Scan for the cell matching the given text and deliver its [X, Y] coordinate at center. 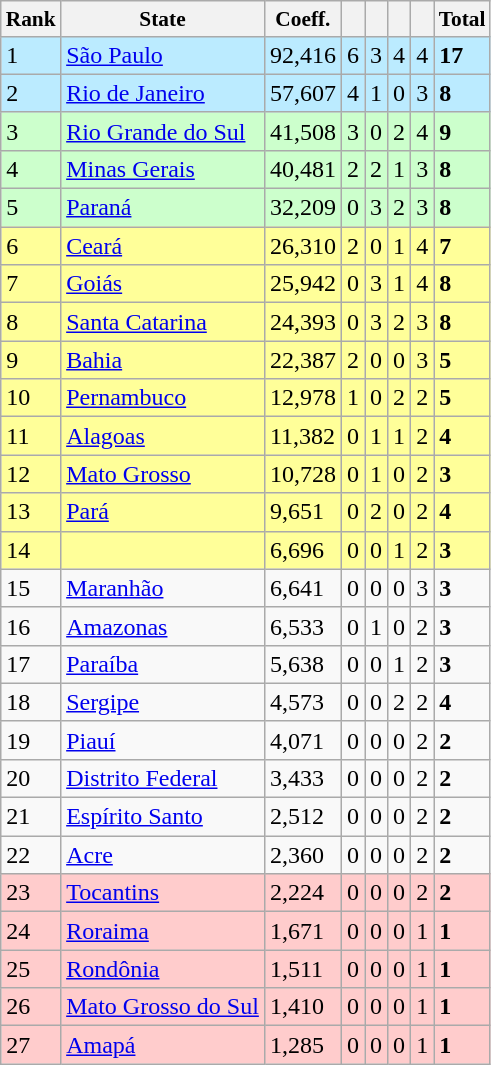
12 [31, 474]
57,607 [302, 93]
Pará [163, 512]
Amazonas [163, 626]
13 [31, 512]
16 [31, 626]
6,533 [302, 626]
Coeff. [302, 19]
Minas Gerais [163, 169]
São Paulo [163, 55]
22,387 [302, 360]
26,310 [302, 246]
Espírito Santo [163, 817]
Sergipe [163, 702]
Roraima [163, 931]
Amapá [163, 1045]
Tocantins [163, 893]
Distrito Federal [163, 778]
18 [31, 702]
25 [31, 969]
6,696 [302, 550]
22 [31, 855]
10 [31, 398]
11 [31, 436]
Paraná [163, 208]
Rank [31, 19]
1,285 [302, 1045]
3,433 [302, 778]
20 [31, 778]
1,511 [302, 969]
1,671 [302, 931]
Pernambuco [163, 398]
25,942 [302, 284]
Ceará [163, 246]
24,393 [302, 322]
92,416 [302, 55]
Rondônia [163, 969]
Santa Catarina [163, 322]
Paraíba [163, 664]
12,978 [302, 398]
27 [31, 1045]
23 [31, 893]
Rio Grande do Sul [163, 131]
6,641 [302, 588]
Bahia [163, 360]
Maranhão [163, 588]
15 [31, 588]
21 [31, 817]
26 [31, 1007]
5,638 [302, 664]
14 [31, 550]
11,382 [302, 436]
Acre [163, 855]
Mato Grosso [163, 474]
10,728 [302, 474]
4,071 [302, 740]
9,651 [302, 512]
2,360 [302, 855]
32,209 [302, 208]
Piauí [163, 740]
Rio de Janeiro [163, 93]
41,508 [302, 131]
Mato Grosso do Sul [163, 1007]
Goiás [163, 284]
Alagoas [163, 436]
24 [31, 931]
Total [462, 19]
2,512 [302, 817]
4,573 [302, 702]
1,410 [302, 1007]
19 [31, 740]
2,224 [302, 893]
40,481 [302, 169]
State [163, 19]
